Locate the cell with the specified text and output its (X, Y) center coordinate. 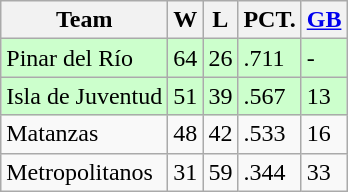
PCT. (270, 20)
59 (220, 172)
42 (220, 134)
Isla de Juventud (84, 96)
L (220, 20)
Pinar del Río (84, 58)
Metropolitanos (84, 172)
51 (186, 96)
.344 (270, 172)
Team (84, 20)
GB (324, 20)
W (186, 20)
.533 (270, 134)
39 (220, 96)
31 (186, 172)
33 (324, 172)
16 (324, 134)
64 (186, 58)
.711 (270, 58)
Matanzas (84, 134)
48 (186, 134)
- (324, 58)
.567 (270, 96)
13 (324, 96)
26 (220, 58)
